Detect which cell encompasses the target text, then output its [X, Y] center coordinate. 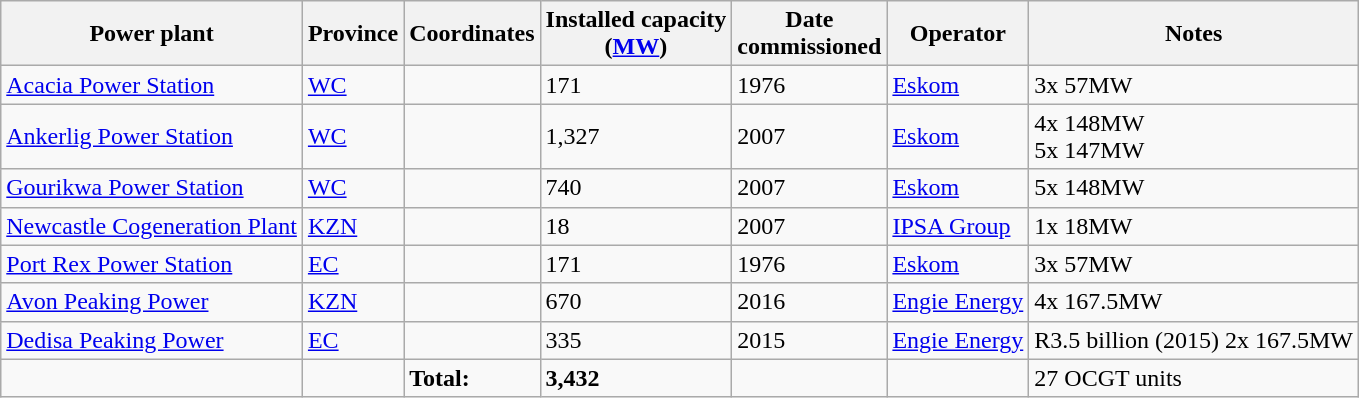
670 [636, 302]
Operator [958, 34]
4x 148MW5x 147MW [1194, 136]
Power plant [152, 34]
3,432 [636, 378]
740 [636, 188]
18 [636, 226]
Datecommissioned [810, 34]
Installed capacity(MW) [636, 34]
R3.5 billion (2015) 2x 167.5MW [1194, 340]
4x 167.5MW [1194, 302]
IPSA Group [958, 226]
5x 148MW [1194, 188]
Port Rex Power Station [152, 264]
2016 [810, 302]
27 OCGT units [1194, 378]
Notes [1194, 34]
Acacia Power Station [152, 85]
Coordinates [472, 34]
Ankerlig Power Station [152, 136]
Province [352, 34]
Dedisa Peaking Power [152, 340]
1x 18MW [1194, 226]
Total: [472, 378]
Avon Peaking Power [152, 302]
335 [636, 340]
Newcastle Cogeneration Plant [152, 226]
1,327 [636, 136]
Gourikwa Power Station [152, 188]
2015 [810, 340]
